Capture the cell that displays the provided text and extract its (X, Y) central coordinate. 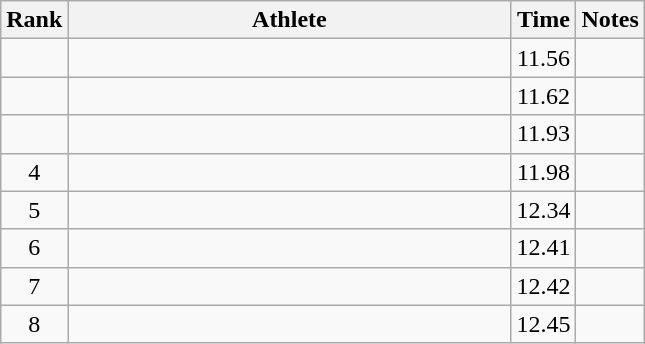
11.62 (544, 96)
4 (34, 172)
7 (34, 286)
11.93 (544, 134)
Rank (34, 20)
12.34 (544, 210)
5 (34, 210)
Athlete (290, 20)
12.42 (544, 286)
12.41 (544, 248)
12.45 (544, 324)
Notes (610, 20)
Time (544, 20)
11.98 (544, 172)
8 (34, 324)
11.56 (544, 58)
6 (34, 248)
